Extract the (x, y) coordinate from the center of the cell holding the provided text.  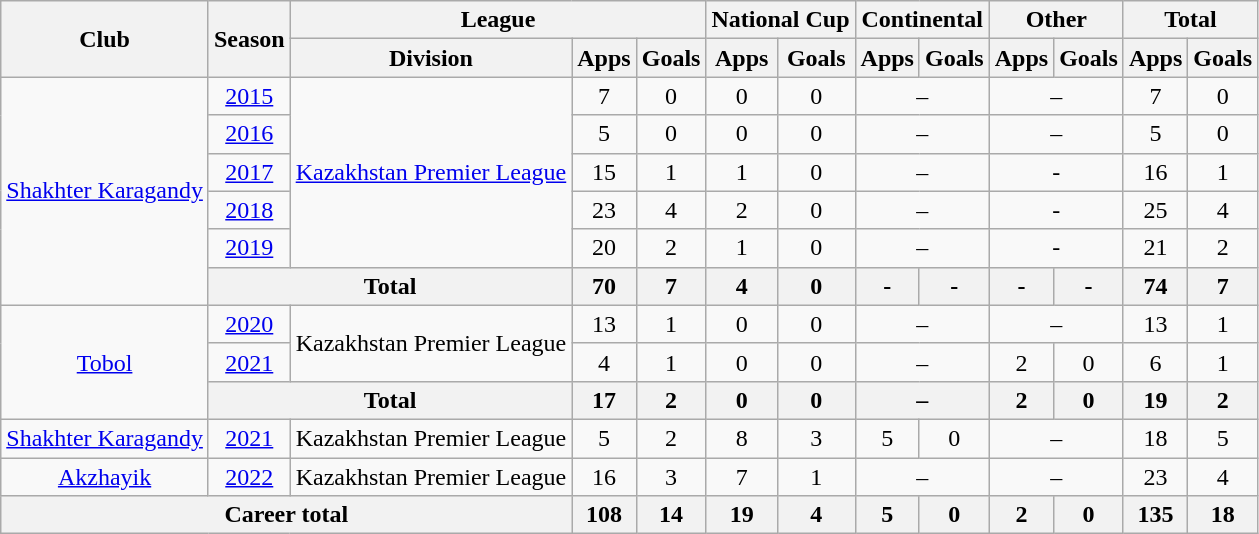
National Cup (780, 20)
17 (604, 400)
Division (431, 58)
2022 (249, 477)
Tobol (105, 362)
Season (249, 39)
Akzhayik (105, 477)
Other (1056, 20)
2017 (249, 172)
2018 (249, 210)
15 (604, 172)
20 (604, 248)
6 (1155, 362)
14 (671, 515)
2015 (249, 96)
70 (604, 286)
Continental (922, 20)
Career total (286, 515)
21 (1155, 248)
2019 (249, 248)
League (498, 20)
2016 (249, 134)
Club (105, 39)
2020 (249, 324)
108 (604, 515)
74 (1155, 286)
135 (1155, 515)
8 (742, 438)
25 (1155, 210)
